Detect which cell encompasses the target text, then output its (X, Y) center coordinate. 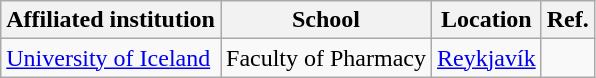
Ref. (568, 20)
School (326, 20)
Reykjavík (487, 58)
Affiliated institution (111, 20)
Faculty of Pharmacy (326, 58)
Location (487, 20)
University of Iceland (111, 58)
